Return (X, Y) of the center of cell containing provided text 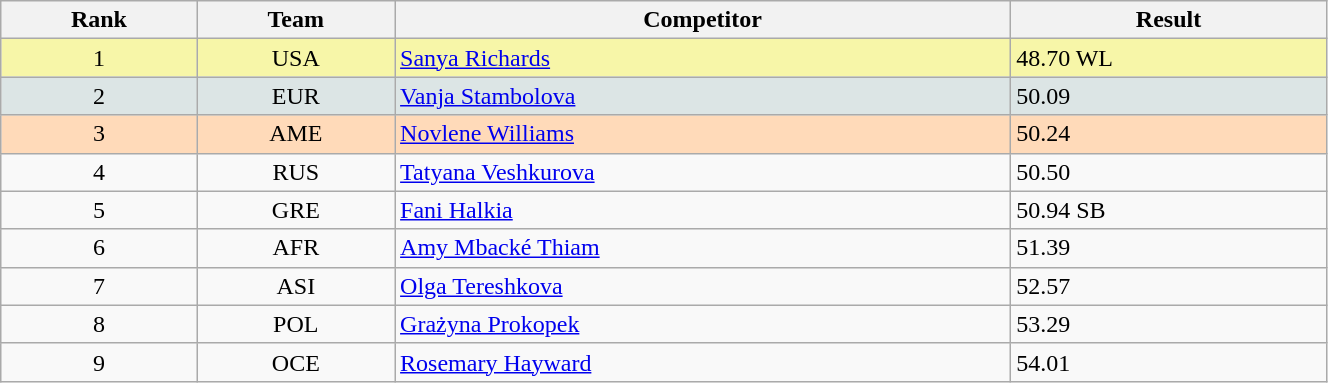
1 (99, 58)
3 (99, 134)
AME (296, 134)
ASI (296, 286)
9 (99, 362)
48.70 WL (1169, 58)
Competitor (703, 20)
51.39 (1169, 248)
Result (1169, 20)
Grażyna Prokopek (703, 324)
Fani Halkia (703, 210)
RUS (296, 172)
2 (99, 96)
54.01 (1169, 362)
53.29 (1169, 324)
Tatyana Veshkurova (703, 172)
Team (296, 20)
7 (99, 286)
Rosemary Hayward (703, 362)
52.57 (1169, 286)
EUR (296, 96)
USA (296, 58)
POL (296, 324)
50.50 (1169, 172)
OCE (296, 362)
5 (99, 210)
AFR (296, 248)
Rank (99, 20)
Olga Tereshkova (703, 286)
Novlene Williams (703, 134)
GRE (296, 210)
Sanya Richards (703, 58)
4 (99, 172)
50.09 (1169, 96)
Vanja Stambolova (703, 96)
50.94 SB (1169, 210)
6 (99, 248)
8 (99, 324)
50.24 (1169, 134)
Amy Mbacké Thiam (703, 248)
